Identify which cell holds the provided text, then report its [X, Y] central coordinate. 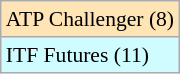
ATP Challenger (8) [90, 19]
ITF Futures (11) [90, 55]
